Identify which cell holds the provided text, then report its [x, y] central coordinate. 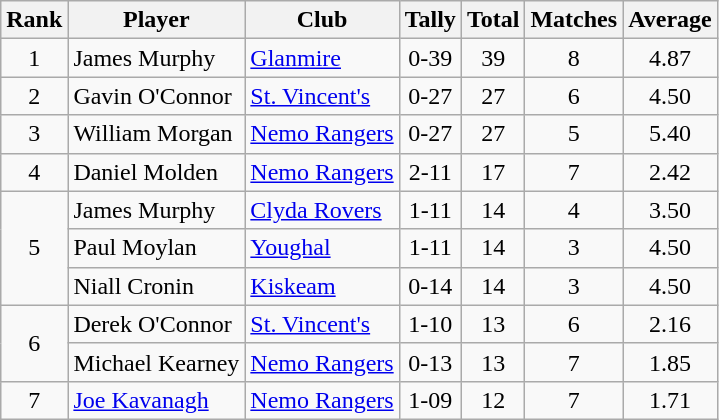
1 [34, 58]
Niall Cronin [156, 286]
3.50 [670, 210]
Kiskeam [322, 286]
Average [670, 20]
1.71 [670, 400]
4.87 [670, 58]
0-39 [430, 58]
Tally [430, 20]
Player [156, 20]
Total [493, 20]
Paul Moylan [156, 248]
0-13 [430, 362]
12 [493, 400]
Daniel Molden [156, 172]
Matches [574, 20]
2.42 [670, 172]
5.40 [670, 134]
Club [322, 20]
0-14 [430, 286]
Michael Kearney [156, 362]
1-10 [430, 324]
17 [493, 172]
Derek O'Connor [156, 324]
Glanmire [322, 58]
39 [493, 58]
Clyda Rovers [322, 210]
2 [34, 96]
2.16 [670, 324]
8 [574, 58]
Youghal [322, 248]
1-09 [430, 400]
William Morgan [156, 134]
2-11 [430, 172]
Joe Kavanagh [156, 400]
Rank [34, 20]
Gavin O'Connor [156, 96]
1.85 [670, 362]
